Extract the [X, Y] coordinate from the center of the cell holding the provided text.  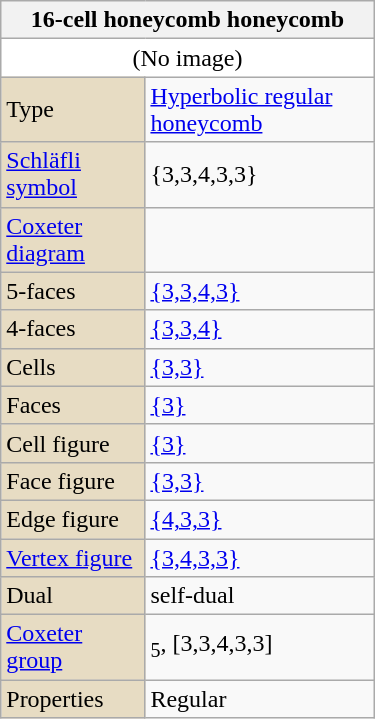
5-faces [73, 291]
Coxeter group [73, 648]
(No image) [188, 58]
{3,4,3,3} [260, 557]
Faces [73, 405]
Schläfli symbol [73, 174]
Vertex figure [73, 557]
{3,3,4,3,3} [260, 174]
4-faces [73, 329]
Edge figure [73, 519]
16-cell honeycomb honeycomb [188, 20]
Cell figure [73, 443]
Hyperbolic regular honeycomb [260, 110]
Cells [73, 367]
Properties [73, 699]
{4,3,3} [260, 519]
5, [3,3,4,3,3] [260, 648]
Dual [73, 596]
{3,3,4,3} [260, 291]
self-dual [260, 596]
Type [73, 110]
Face figure [73, 481]
Regular [260, 699]
Coxeter diagram [73, 240]
{3,3,4} [260, 329]
